For the text-containing cell, return its midpoint in [x, y] coordinate format. 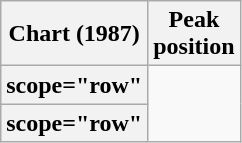
Chart (1987) [74, 34]
Peakposition [194, 34]
